Output the (X, Y) coordinate of the center of the cell containing the given text.  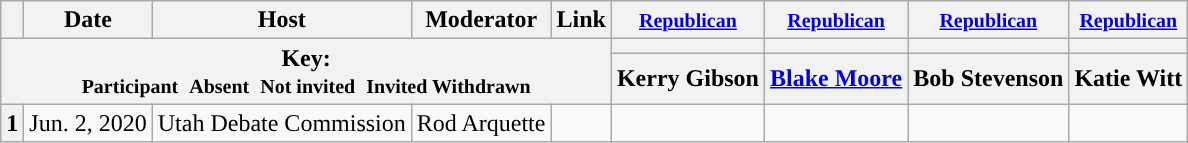
Blake Moore (836, 78)
Date (88, 20)
Jun. 2, 2020 (88, 123)
Moderator (481, 20)
Utah Debate Commission (282, 123)
Rod Arquette (481, 123)
1 (12, 123)
Link (581, 20)
Kerry Gibson (688, 78)
Key: Participant Absent Not invited Invited Withdrawn (306, 72)
Katie Witt (1128, 78)
Bob Stevenson (988, 78)
Host (282, 20)
